Detect which cell encompasses the target text, then output its (X, Y) center coordinate. 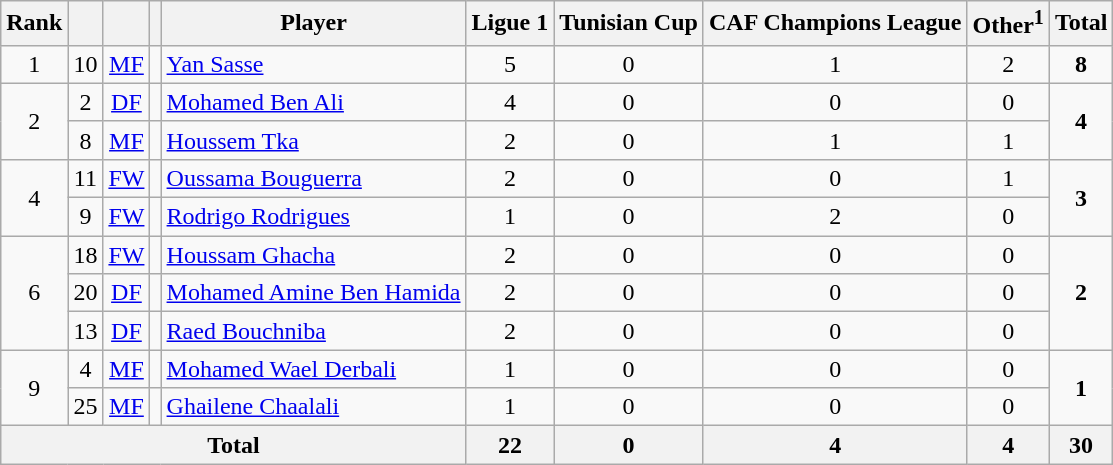
30 (1081, 445)
Ghailene Chaalali (314, 407)
Ligue 1 (510, 24)
Player (314, 24)
Rank (34, 24)
Houssem Tka (314, 140)
Raed Bouchniba (314, 331)
Mohamed Amine Ben Hamida (314, 293)
20 (86, 293)
5 (510, 64)
Mohamed Ben Ali (314, 102)
3 (1081, 197)
Yan Sasse (314, 64)
Tunisian Cup (629, 24)
Other1 (1008, 24)
18 (86, 255)
22 (510, 445)
11 (86, 178)
Houssam Ghacha (314, 255)
6 (34, 293)
Oussama Bouguerra (314, 178)
10 (86, 64)
13 (86, 331)
Rodrigo Rodrigues (314, 217)
CAF Champions League (835, 24)
25 (86, 407)
Mohamed Wael Derbali (314, 369)
